For the text-containing cell, return its midpoint in [X, Y] coordinate format. 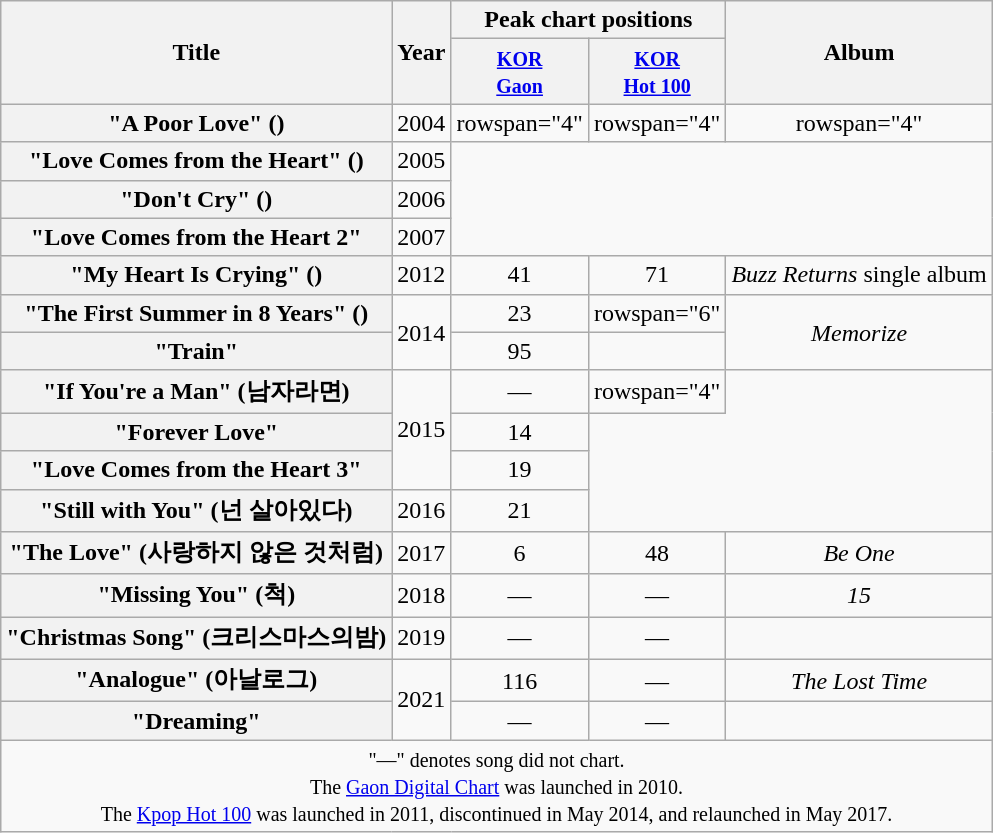
Album [859, 52]
rowspan="6" [657, 313]
2012 [422, 275]
21 [520, 510]
19 [520, 470]
2005 [422, 161]
Memorize [859, 332]
"Forever Love" [196, 432]
"Love Comes from the Heart 3" [196, 470]
2016 [422, 510]
71 [657, 275]
41 [520, 275]
"Missing You" (척) [196, 596]
Buzz Returns single album [859, 275]
23 [520, 313]
Be One [859, 554]
"Love Comes from the Heart 2" [196, 237]
14 [520, 432]
2017 [422, 554]
116 [520, 680]
2018 [422, 596]
"Dreaming" [196, 721]
2019 [422, 638]
"My Heart Is Crying" () [196, 275]
6 [520, 554]
"Analogue" (아날로그) [196, 680]
2006 [422, 199]
2015 [422, 430]
15 [859, 596]
"Christmas Song" (크리스마스의밤) [196, 638]
The Lost Time [859, 680]
"If You're a Man" (남자라면) [196, 392]
KORHot 100 [657, 72]
"A Poor Love" () [196, 123]
KORGaon [520, 72]
2014 [422, 332]
48 [657, 554]
2004 [422, 123]
"The Love" (사랑하지 않은 것처럼) [196, 554]
"Love Comes from the Heart" () [196, 161]
"Train" [196, 351]
2021 [422, 700]
Title [196, 52]
"Still with You" (넌 살아있다) [196, 510]
Peak chart positions [588, 20]
Year [422, 52]
"The First Summer in 8 Years" () [196, 313]
2007 [422, 237]
"Don't Cry" () [196, 199]
95 [520, 351]
